For the text-containing cell, return its midpoint in [x, y] coordinate format. 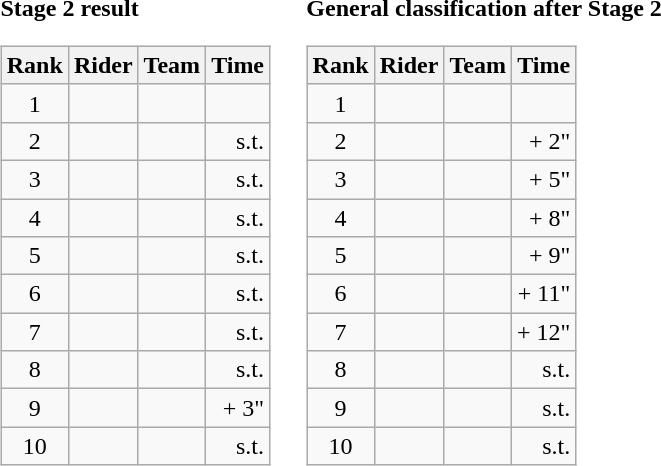
+ 3" [238, 408]
+ 12" [543, 332]
+ 11" [543, 294]
+ 5" [543, 179]
+ 9" [543, 256]
+ 8" [543, 217]
+ 2" [543, 141]
